From the cell containing the given text, extract its center point as [X, Y] coordinate. 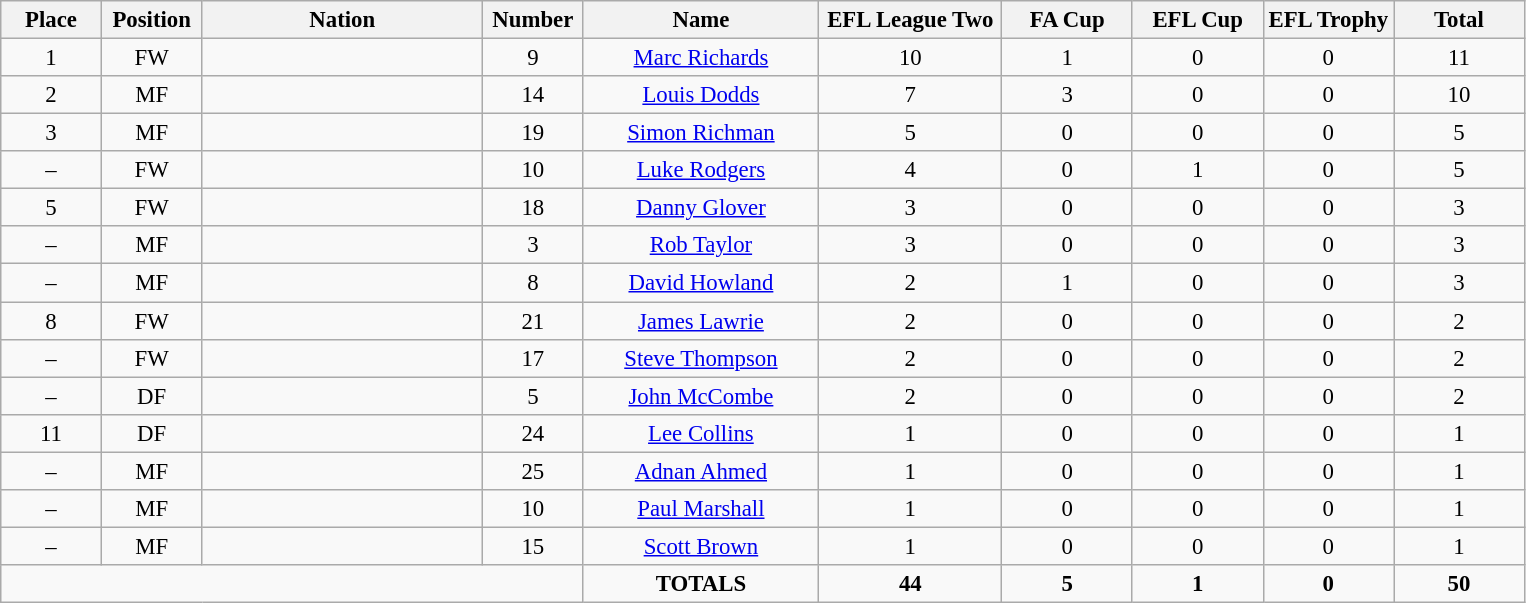
18 [534, 208]
19 [534, 133]
Lee Collins [701, 433]
4 [910, 170]
FA Cup [1068, 20]
John McCombe [701, 396]
EFL League Two [910, 20]
Simon Richman [701, 133]
44 [910, 584]
Number [534, 20]
21 [534, 321]
7 [910, 95]
Nation [342, 20]
Place [52, 20]
Steve Thompson [701, 358]
15 [534, 546]
Marc Richards [701, 58]
EFL Cup [1198, 20]
EFL Trophy [1328, 20]
Rob Taylor [701, 245]
24 [534, 433]
Position [152, 20]
Louis Dodds [701, 95]
Total [1460, 20]
14 [534, 95]
17 [534, 358]
50 [1460, 584]
TOTALS [701, 584]
9 [534, 58]
Danny Glover [701, 208]
Name [701, 20]
Luke Rodgers [701, 170]
Scott Brown [701, 546]
James Lawrie [701, 321]
Adnan Ahmed [701, 471]
David Howland [701, 283]
25 [534, 471]
Paul Marshall [701, 509]
